Determine the [X, Y] coordinate at the center of the cell enclosing the given text.  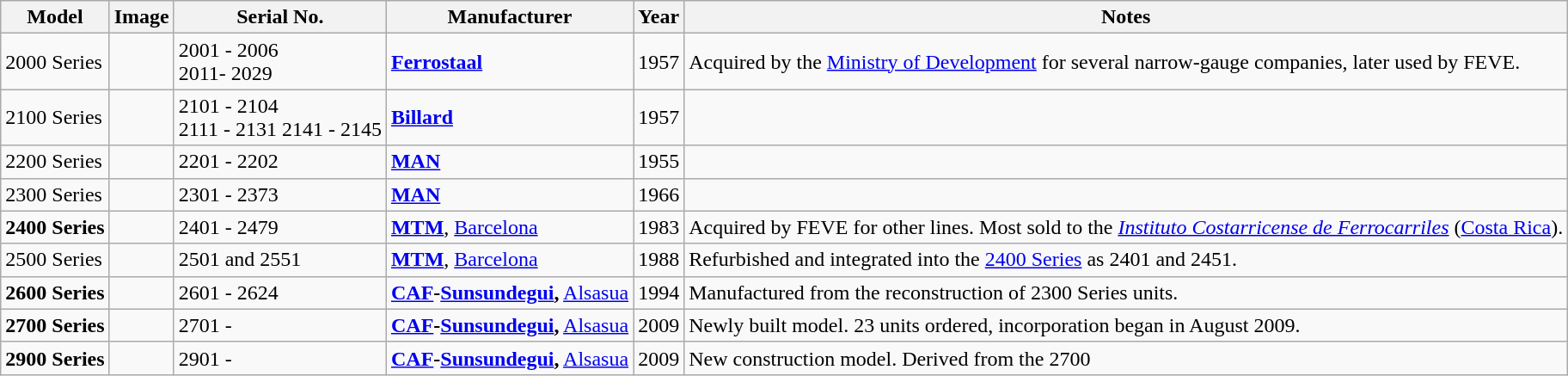
2401 - 2479 [280, 227]
Acquired by FEVE for other lines. Most sold to the Instituto Costarricense de Ferrocarriles (Costa Rica). [1126, 227]
1966 [658, 194]
Manufacturer [509, 17]
2500 Series [55, 260]
2501 and 2551 [280, 260]
New construction model. Derived from the 2700 [1126, 358]
Acquired by the Ministry of Development for several narrow-gauge companies, later used by FEVE. [1126, 62]
Image [141, 17]
2600 Series [55, 293]
2700 Series [55, 325]
2101 - 21042111 - 2131 2141 - 2145 [280, 117]
2300 Series [55, 194]
Manufactured from the reconstruction of 2300 Series units. [1126, 293]
1988 [658, 260]
Billard [509, 117]
Refurbished and integrated into the 2400 Series as 2401 and 2451. [1126, 260]
1955 [658, 162]
Model [55, 17]
1994 [658, 293]
2100 Series [55, 117]
2201 - 2202 [280, 162]
2200 Series [55, 162]
2601 - 2624 [280, 293]
Newly built model. 23 units ordered, incorporation began in August 2009. [1126, 325]
2701 - [280, 325]
2301 - 2373 [280, 194]
Year [658, 17]
2400 Series [55, 227]
Notes [1126, 17]
1983 [658, 227]
Serial No. [280, 17]
2900 Series [55, 358]
2901 - [280, 358]
2000 Series [55, 62]
Ferrostaal [509, 62]
2001 - 20062011- 2029 [280, 62]
